Find where the given text appears and provide that cell's center as (X, Y) coordinate. 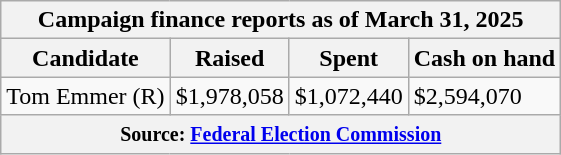
Candidate (86, 58)
Cash on hand (484, 58)
$1,072,440 (348, 96)
$1,978,058 (230, 96)
$2,594,070 (484, 96)
Spent (348, 58)
Source: Federal Election Commission (281, 134)
Tom Emmer (R) (86, 96)
Raised (230, 58)
Campaign finance reports as of March 31, 2025 (281, 20)
